Search for the cell housing the specified text and yield its (x, y) center coordinate. 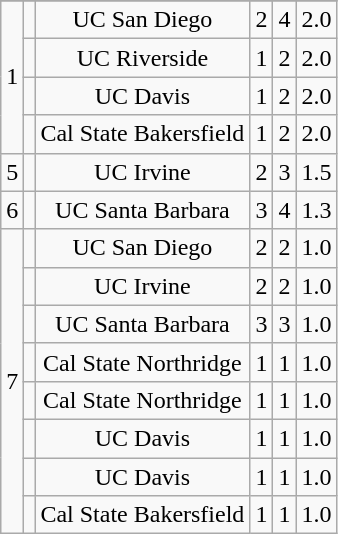
7 (12, 381)
5 (12, 172)
6 (12, 210)
UC Riverside (142, 58)
1.5 (316, 172)
1.3 (316, 210)
